Return the [x, y] coordinate for the center point of the cell that contains the specified text.  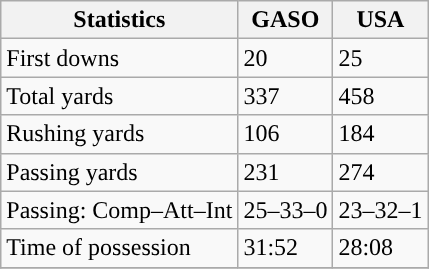
Passing: Comp–Att–Int [120, 210]
25–33–0 [286, 210]
USA [380, 20]
First downs [120, 58]
106 [286, 134]
23–32–1 [380, 210]
Rushing yards [120, 134]
458 [380, 96]
Total yards [120, 96]
31:52 [286, 248]
Passing yards [120, 172]
184 [380, 134]
274 [380, 172]
231 [286, 172]
GASO [286, 20]
Time of possession [120, 248]
25 [380, 58]
20 [286, 58]
28:08 [380, 248]
337 [286, 96]
Statistics [120, 20]
